Extract the (x, y) coordinate from the center of the cell holding the provided text.  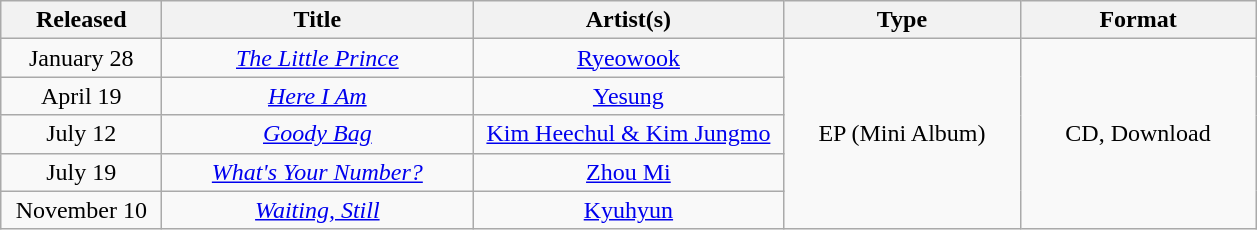
July 19 (82, 172)
Goody Bag (318, 134)
Here I Am (318, 96)
Ryeowook (628, 58)
What's Your Number? (318, 172)
April 19 (82, 96)
Type (902, 20)
The Little Prince (318, 58)
Format (1138, 20)
Kyuhyun (628, 210)
Zhou Mi (628, 172)
EP (Mini Album) (902, 134)
CD, Download (1138, 134)
January 28 (82, 58)
Kim Heechul & Kim Jungmo (628, 134)
November 10 (82, 210)
July 12 (82, 134)
Artist(s) (628, 20)
Released (82, 20)
Title (318, 20)
Yesung (628, 96)
Waiting, Still (318, 210)
